Detect which cell encompasses the target text, then output its (x, y) center coordinate. 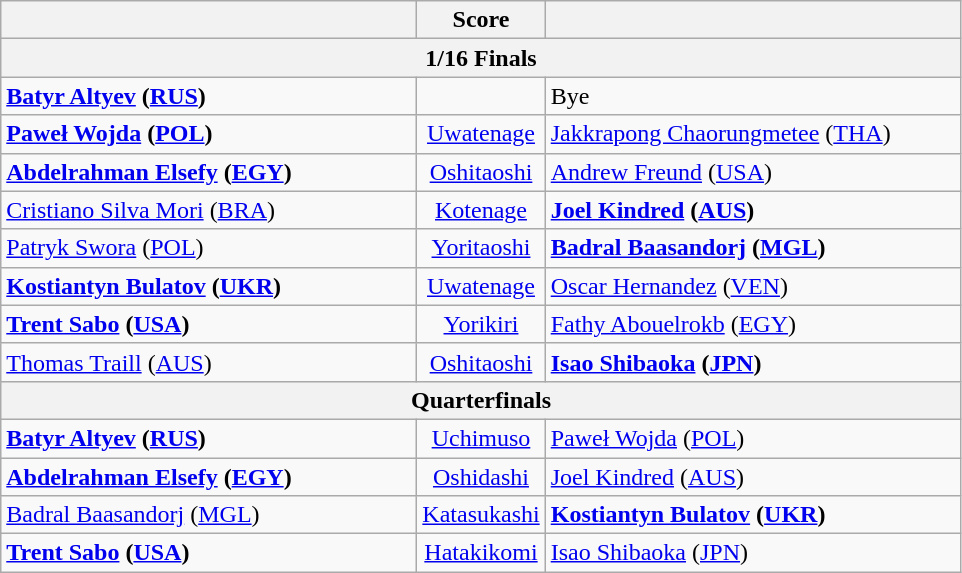
Oscar Hernandez (VEN) (753, 286)
Thomas Traill (AUS) (209, 362)
Quarterfinals (481, 400)
Jakkrapong Chaorungmetee (THA) (753, 134)
Hatakikomi (481, 553)
Score (481, 20)
Cristiano Silva Mori (BRA) (209, 210)
Kotenage (481, 210)
1/16 Finals (481, 58)
Uchimuso (481, 438)
Patryk Swora (POL) (209, 248)
Yoritaoshi (481, 248)
Yorikiri (481, 324)
Andrew Freund (USA) (753, 172)
Oshidashi (481, 477)
Katasukashi (481, 515)
Bye (753, 96)
Fathy Abouelrokb (EGY) (753, 324)
